Output the [x, y] coordinate of the center of the cell containing the given text.  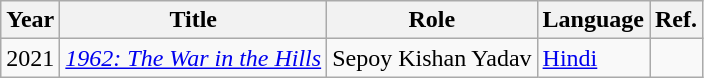
Year [30, 20]
Ref. [676, 20]
Title [194, 20]
2021 [30, 58]
1962: The War in the Hills [194, 58]
Language [593, 20]
Role [432, 20]
Hindi [593, 58]
Sepoy Kishan Yadav [432, 58]
